Find where the given text appears and provide that cell's center as [x, y] coordinate. 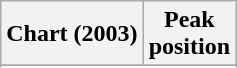
Peakposition [189, 34]
Chart (2003) [72, 34]
